Search for the cell housing the specified text and yield its [x, y] center coordinate. 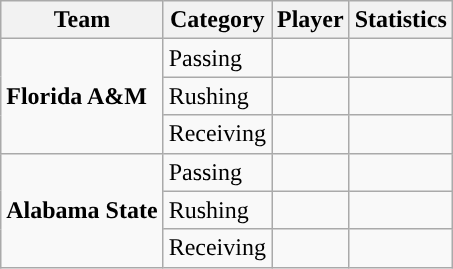
Player [311, 20]
Team [82, 20]
Category [217, 20]
Florida A&M [82, 96]
Statistics [400, 20]
Alabama State [82, 210]
